Capture the cell that displays the provided text and extract its (X, Y) central coordinate. 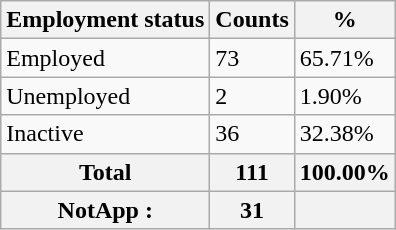
2 (252, 96)
111 (252, 172)
65.71% (344, 58)
32.38% (344, 134)
% (344, 20)
100.00% (344, 172)
Inactive (106, 134)
31 (252, 210)
73 (252, 58)
Employed (106, 58)
Counts (252, 20)
Employment status (106, 20)
Total (106, 172)
1.90% (344, 96)
NotApp : (106, 210)
Unemployed (106, 96)
36 (252, 134)
